Capture the cell that displays the provided text and extract its (x, y) central coordinate. 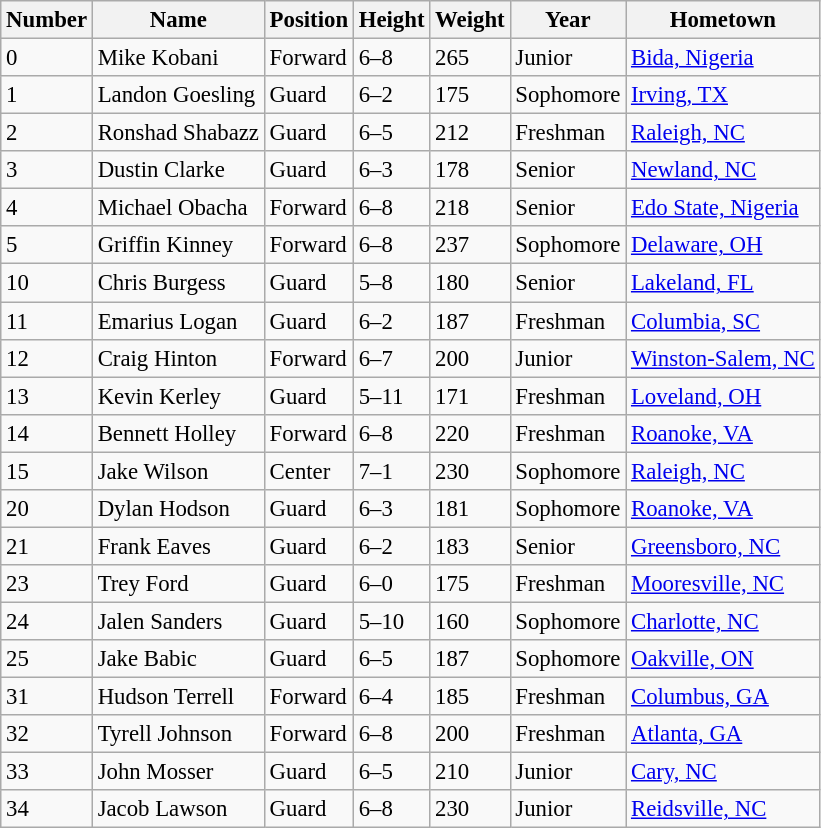
Greensboro, NC (723, 546)
Jake Wilson (178, 471)
12 (47, 358)
31 (47, 697)
Position (308, 20)
Number (47, 20)
Mooresville, NC (723, 584)
220 (470, 433)
10 (47, 283)
Columbia, SC (723, 321)
171 (470, 396)
25 (47, 659)
Lakeland, FL (723, 283)
Michael Obacha (178, 208)
183 (470, 546)
218 (470, 208)
237 (470, 245)
Jacob Lawson (178, 809)
6–0 (391, 584)
Oakville, ON (723, 659)
Newland, NC (723, 170)
Atlanta, GA (723, 734)
Jake Babic (178, 659)
Hometown (723, 20)
34 (47, 809)
Columbus, GA (723, 697)
210 (470, 772)
33 (47, 772)
212 (470, 133)
2 (47, 133)
Mike Kobani (178, 58)
Tyrell Johnson (178, 734)
180 (470, 283)
Kevin Kerley (178, 396)
3 (47, 170)
Chris Burgess (178, 283)
Height (391, 20)
Edo State, Nigeria (723, 208)
Craig Hinton (178, 358)
4 (47, 208)
13 (47, 396)
Center (308, 471)
24 (47, 621)
5–10 (391, 621)
Winston-Salem, NC (723, 358)
6–7 (391, 358)
Hudson Terrell (178, 697)
Weight (470, 20)
5–11 (391, 396)
Loveland, OH (723, 396)
Reidsville, NC (723, 809)
20 (47, 509)
21 (47, 546)
Frank Eaves (178, 546)
Year (568, 20)
265 (470, 58)
178 (470, 170)
Bida, Nigeria (723, 58)
Emarius Logan (178, 321)
Dylan Hodson (178, 509)
Jalen Sanders (178, 621)
Landon Goesling (178, 95)
Irving, TX (723, 95)
32 (47, 734)
160 (470, 621)
Name (178, 20)
Charlotte, NC (723, 621)
John Mosser (178, 772)
Dustin Clarke (178, 170)
11 (47, 321)
Trey Ford (178, 584)
23 (47, 584)
14 (47, 433)
181 (470, 509)
5 (47, 245)
15 (47, 471)
Bennett Holley (178, 433)
185 (470, 697)
6–4 (391, 697)
5–8 (391, 283)
Griffin Kinney (178, 245)
7–1 (391, 471)
Ronshad Shabazz (178, 133)
0 (47, 58)
1 (47, 95)
Delaware, OH (723, 245)
Cary, NC (723, 772)
